Output the (X, Y) coordinate of the center of the cell containing the given text.  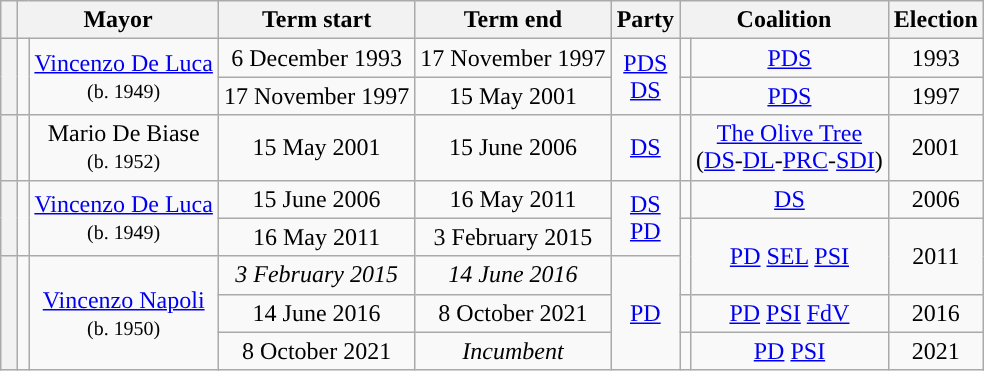
Term end (513, 20)
PD (645, 313)
6 December 1993 (316, 58)
PD PSI (790, 351)
2001 (936, 148)
2006 (936, 199)
Incumbent (513, 351)
Term start (316, 20)
1993 (936, 58)
DSPD (645, 218)
1997 (936, 96)
The Olive Tree(DS-DL-PRC-SDI) (790, 148)
Vincenzo Napoli (b. 1950) (124, 313)
Coalition (784, 20)
Mario De Biase(b. 1952) (124, 148)
PD PSI FdV (790, 313)
2016 (936, 313)
Election (936, 20)
PDSDS (645, 77)
Mayor (118, 20)
2011 (936, 256)
Party (645, 20)
PD SEL PSI (790, 256)
2021 (936, 351)
